Determine the (X, Y) coordinate at the center of the cell enclosing the given text.  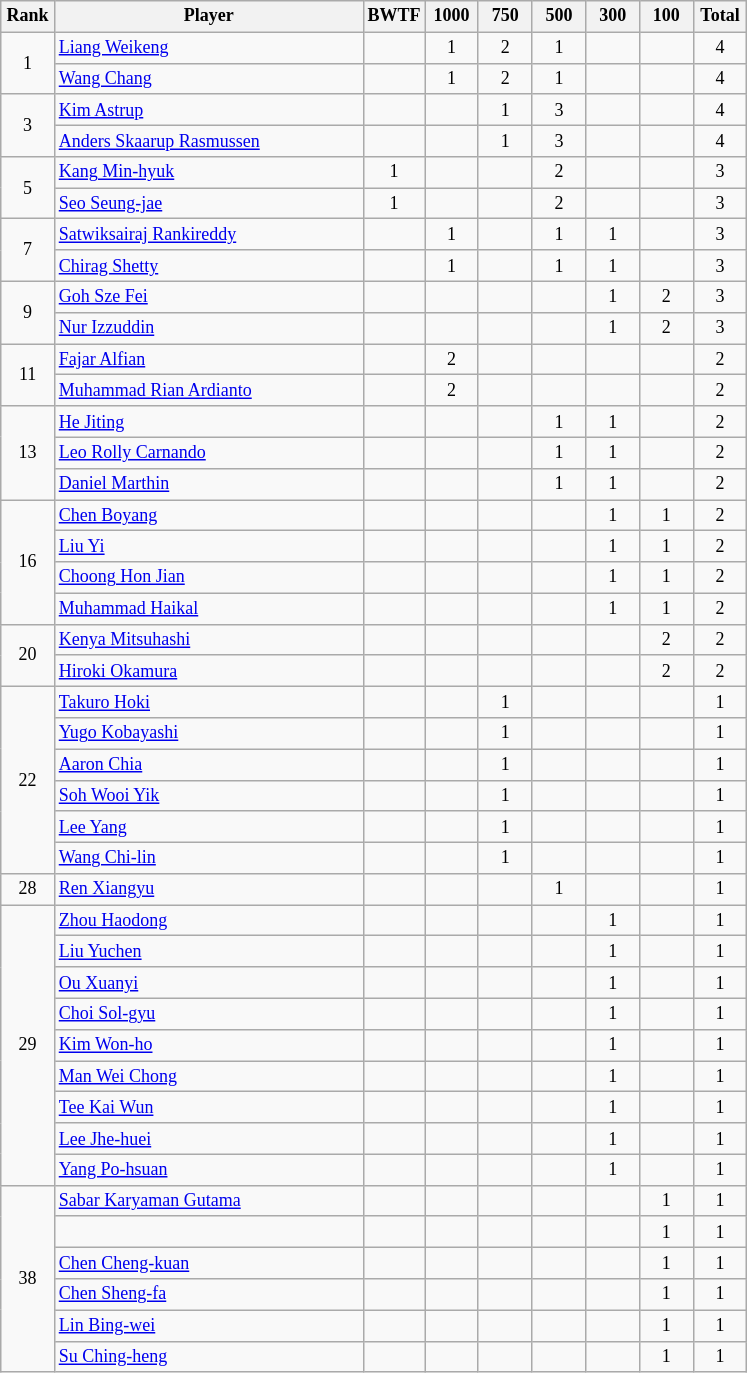
Sabar Karyaman Gutama (208, 1200)
1000 (452, 16)
Muhammad Haikal (208, 608)
Nur Izzuddin (208, 328)
Daniel Marthin (208, 484)
100 (666, 16)
Takuro Hoki (208, 702)
Ren Xiangyu (208, 890)
Yugo Kobayashi (208, 734)
38 (28, 1278)
Muhammad Rian Ardianto (208, 390)
Anders Skaarup Rasmussen (208, 140)
Su Ching-heng (208, 1356)
29 (28, 1046)
Player (208, 16)
Seo Seung-jae (208, 204)
Chirag Shetty (208, 266)
Zhou Haodong (208, 920)
20 (28, 655)
Soh Wooi Yik (208, 796)
500 (559, 16)
Chen Boyang (208, 516)
Liang Weikeng (208, 48)
Chen Cheng-kuan (208, 1264)
BWTF (394, 16)
Kenya Mitsuhashi (208, 640)
16 (28, 562)
Choi Sol-gyu (208, 1014)
Lee Yang (208, 826)
Chen Sheng-fa (208, 1294)
13 (28, 453)
Rank (28, 16)
7 (28, 250)
Wang Chi-lin (208, 858)
Wang Chang (208, 78)
750 (505, 16)
Fajar Alfian (208, 360)
Yang Po-hsuan (208, 1170)
Goh Sze Fei (208, 296)
22 (28, 780)
Kang Min-hyuk (208, 172)
Ou Xuanyi (208, 982)
Total (720, 16)
28 (28, 890)
11 (28, 375)
Choong Hon Jian (208, 578)
Lin Bing-wei (208, 1326)
Liu Yi (208, 546)
9 (28, 312)
He Jiting (208, 422)
5 (28, 188)
Hiroki Okamura (208, 670)
Satwiksairaj Rankireddy (208, 234)
Aaron Chia (208, 764)
Tee Kai Wun (208, 1108)
Liu Yuchen (208, 952)
Kim Astrup (208, 110)
Leo Rolly Carnando (208, 452)
Man Wei Chong (208, 1076)
Lee Jhe-huei (208, 1138)
300 (613, 16)
Kim Won-ho (208, 1044)
